Return the [x, y] coordinate for the center point of the cell that contains the specified text.  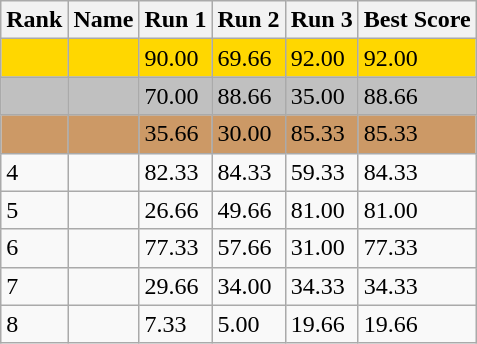
49.66 [248, 210]
Best Score [417, 20]
7 [34, 286]
4 [34, 172]
70.00 [176, 96]
6 [34, 248]
8 [34, 324]
69.66 [248, 58]
35.00 [322, 96]
57.66 [248, 248]
90.00 [176, 58]
5 [34, 210]
29.66 [176, 286]
Name [104, 20]
35.66 [176, 134]
5.00 [248, 324]
30.00 [248, 134]
7.33 [176, 324]
34.00 [248, 286]
Run 2 [248, 20]
82.33 [176, 172]
Run 1 [176, 20]
31.00 [322, 248]
26.66 [176, 210]
59.33 [322, 172]
Rank [34, 20]
Run 3 [322, 20]
